Pinpoint the cell where the given text exists, returning its (x, y) midpoint coordinate. 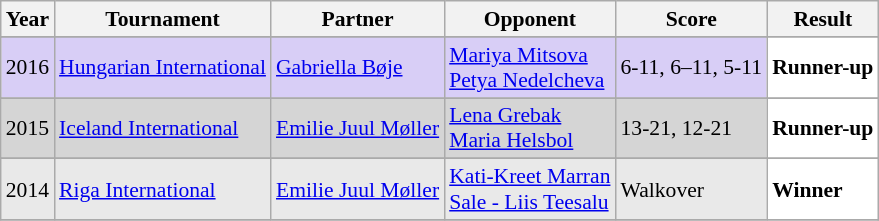
Walkover (692, 190)
13-21, 12-21 (692, 128)
Lena Grebak Maria Helsbol (530, 128)
Tournament (162, 19)
Mariya Mitsova Petya Nedelcheva (530, 68)
Iceland International (162, 128)
Hungarian International (162, 68)
Riga International (162, 190)
Score (692, 19)
Partner (358, 19)
6-11, 6–11, 5-11 (692, 68)
Opponent (530, 19)
Result (822, 19)
Kati-Kreet Marran Sale - Liis Teesalu (530, 190)
2016 (28, 68)
Year (28, 19)
2015 (28, 128)
Gabriella Bøje (358, 68)
Winner (822, 190)
2014 (28, 190)
